Return (X, Y) of the center of cell containing provided text 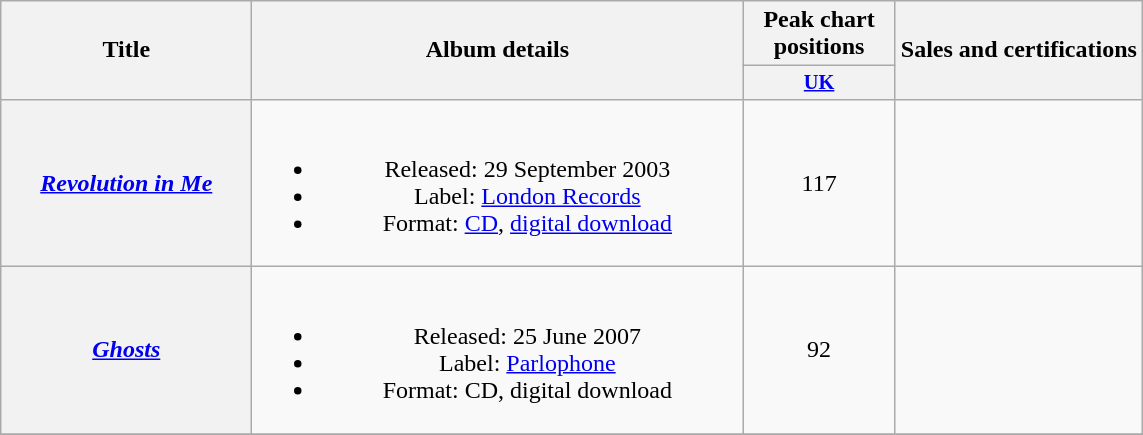
Ghosts (126, 350)
Revolution in Me (126, 182)
Album details (498, 50)
117 (819, 182)
92 (819, 350)
Sales and certifications (1018, 50)
Title (126, 50)
Peak chart positions (819, 34)
Released: 25 June 2007Label: ParlophoneFormat: CD, digital download (498, 350)
UK (819, 83)
Released: 29 September 2003Label: London RecordsFormat: CD, digital download (498, 182)
